Scan for the cell matching the given text and deliver its [X, Y] coordinate at center. 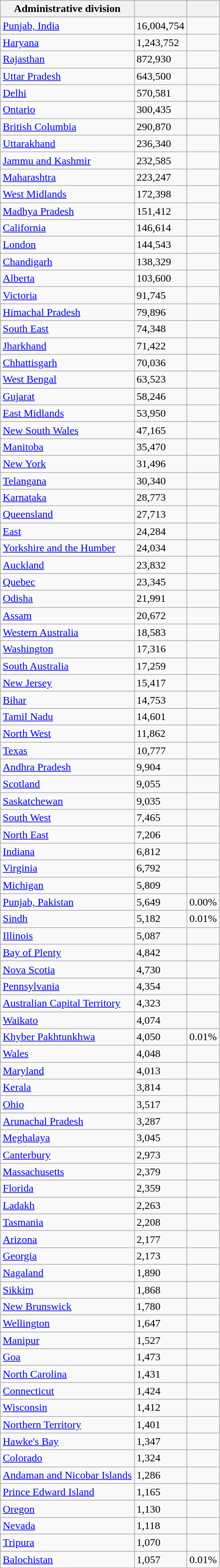
1,890 [160, 1273]
138,329 [160, 262]
2,379 [160, 1172]
Himachal Pradesh [67, 312]
Punjab, Pakistan [67, 902]
2,263 [160, 1205]
Nevada [67, 1525]
Connecticut [67, 1391]
1,286 [160, 1475]
Nagaland [67, 1273]
2,208 [160, 1222]
6,792 [160, 868]
2,173 [160, 1256]
Australian Capital Territory [67, 1003]
Manipur [67, 1340]
Odisha [67, 599]
Maharashtra [67, 177]
South West [67, 818]
Balochistan [67, 1559]
7,206 [160, 835]
Andhra Pradesh [67, 767]
Virginia [67, 868]
Madhya Pradesh [67, 211]
4,842 [160, 952]
35,470 [160, 447]
Ontario [67, 110]
1,347 [160, 1441]
Meghalaya [67, 1138]
Northern Territory [67, 1425]
9,035 [160, 801]
Uttarakhand [67, 143]
South Australia [67, 666]
4,323 [160, 1003]
Texas [67, 751]
23,832 [160, 565]
New Brunswick [67, 1307]
4,074 [160, 1020]
643,500 [160, 76]
Illinois [67, 936]
California [67, 228]
Alberta [67, 279]
872,930 [160, 59]
Prince Edward Island [67, 1492]
47,165 [160, 430]
Sindh [67, 919]
Punjab, India [67, 26]
New Jersey [67, 683]
Ladakh [67, 1205]
Florida [67, 1189]
Victoria [67, 295]
Quebec [67, 582]
0.00% [203, 902]
Tripura [67, 1542]
236,340 [160, 143]
5,809 [160, 885]
570,581 [160, 93]
North Carolina [67, 1374]
Arunachal Pradesh [67, 1121]
Gujarat [67, 396]
70,036 [160, 363]
Yorkshire and the Humber [67, 548]
West Midlands [67, 194]
2,177 [160, 1239]
Uttar Pradesh [67, 76]
Auckland [67, 565]
1,431 [160, 1374]
1,424 [160, 1391]
Chhattisgarh [67, 363]
5,649 [160, 902]
Western Australia [67, 632]
3,287 [160, 1121]
Bay of Plenty [67, 952]
Saskatchewan [67, 801]
Waikato [67, 1020]
15,417 [160, 683]
144,543 [160, 245]
Tamil Nadu [67, 716]
Administrative division [67, 9]
63,523 [160, 379]
14,601 [160, 716]
17,259 [160, 666]
Rajasthan [67, 59]
1,165 [160, 1492]
Jharkhand [67, 346]
1,243,752 [160, 43]
Canterbury [67, 1155]
53,950 [160, 413]
2,359 [160, 1189]
Bihar [67, 700]
31,496 [160, 464]
Arizona [67, 1239]
Indiana [67, 852]
Scotland [67, 784]
1,057 [160, 1559]
5,182 [160, 919]
1,118 [160, 1525]
New South Wales [67, 430]
Tasmania [67, 1222]
1,527 [160, 1340]
1,780 [160, 1307]
1,401 [160, 1425]
17,316 [160, 649]
5,087 [160, 936]
7,465 [160, 818]
Karnataka [67, 498]
Hawke's Bay [67, 1441]
Nova Scotia [67, 969]
30,340 [160, 480]
14,753 [160, 700]
18,583 [160, 632]
91,745 [160, 295]
Ohio [67, 1104]
London [67, 245]
79,896 [160, 312]
Queensland [67, 515]
24,284 [160, 531]
21,991 [160, 599]
Washington [67, 649]
North West [67, 733]
27,713 [160, 515]
74,348 [160, 329]
4,050 [160, 1037]
4,013 [160, 1071]
2,973 [160, 1155]
28,773 [160, 498]
4,354 [160, 986]
British Columbia [67, 127]
Pennsylvania [67, 986]
Massachusetts [67, 1172]
East Midlands [67, 413]
9,055 [160, 784]
1,412 [160, 1408]
Goa [67, 1357]
1,130 [160, 1509]
3,517 [160, 1104]
1,324 [160, 1458]
71,422 [160, 346]
New York [67, 464]
290,870 [160, 127]
151,412 [160, 211]
Georgia [67, 1256]
Wales [67, 1054]
6,812 [160, 852]
4,730 [160, 969]
1,868 [160, 1290]
Khyber Pakhtunkhwa [67, 1037]
3,045 [160, 1138]
East [67, 531]
Oregon [67, 1509]
Manitoba [67, 447]
146,614 [160, 228]
11,862 [160, 733]
Chandigarh [67, 262]
300,435 [160, 110]
103,600 [160, 279]
West Bengal [67, 379]
223,247 [160, 177]
Maryland [67, 1071]
4,048 [160, 1054]
172,398 [160, 194]
Haryana [67, 43]
Wisconsin [67, 1408]
232,585 [160, 160]
9,904 [160, 767]
North East [67, 835]
Jammu and Kashmir [67, 160]
Delhi [67, 93]
1,070 [160, 1542]
South East [67, 329]
1,473 [160, 1357]
1,647 [160, 1324]
Wellington [67, 1324]
Colorado [67, 1458]
Michigan [67, 885]
23,345 [160, 582]
24,034 [160, 548]
16,004,754 [160, 26]
Andaman and Nicobar Islands [67, 1475]
Assam [67, 616]
58,246 [160, 396]
10,777 [160, 751]
Kerala [67, 1088]
20,672 [160, 616]
Telangana [67, 480]
3,814 [160, 1088]
Sikkim [67, 1290]
